Find where the given text appears and provide that cell's center as [x, y] coordinate. 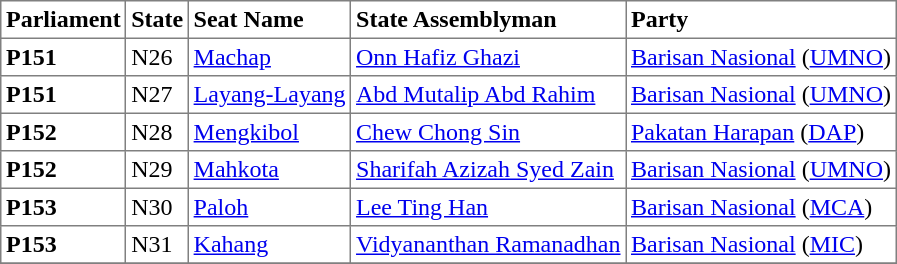
State [157, 20]
Parliament [64, 20]
N30 [157, 207]
Party [761, 20]
Pakatan Harapan (DAP) [761, 132]
Layang-Layang [269, 95]
Mengkibol [269, 132]
Sharifah Azizah Syed Zain [488, 170]
N28 [157, 132]
Vidyananthan Ramanadhan [488, 245]
N27 [157, 95]
Kahang [269, 245]
Barisan Nasional (MIC) [761, 245]
Seat Name [269, 20]
Chew Chong Sin [488, 132]
Abd Mutalip Abd Rahim [488, 95]
State Assemblyman [488, 20]
N29 [157, 170]
Barisan Nasional (MCA) [761, 207]
Onn Hafiz Ghazi [488, 57]
Paloh [269, 207]
Mahkota [269, 170]
Machap [269, 57]
N31 [157, 245]
N26 [157, 57]
Lee Ting Han [488, 207]
